Detect which cell encompasses the target text, then output its [X, Y] center coordinate. 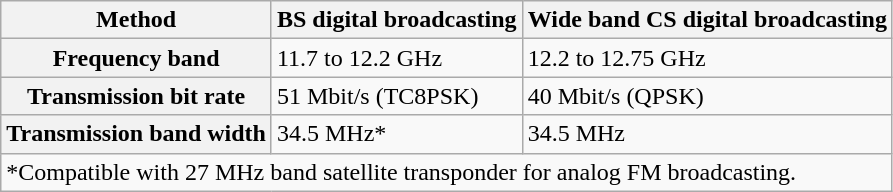
*Compatible with 27 MHz band satellite transponder for analog FM broadcasting. [447, 172]
Transmission band width [136, 134]
Frequency band [136, 58]
34.5 MHz* [396, 134]
34.5 MHz [707, 134]
11.7 to 12.2 GHz [396, 58]
Transmission bit rate [136, 96]
BS digital broadcasting [396, 20]
51 Mbit/s (TC8PSK) [396, 96]
12.2 to 12.75 GHz [707, 58]
Wide band CS digital broadcasting [707, 20]
40 Mbit/s (QPSK) [707, 96]
Method [136, 20]
